Search for the cell housing the specified text and yield its (X, Y) center coordinate. 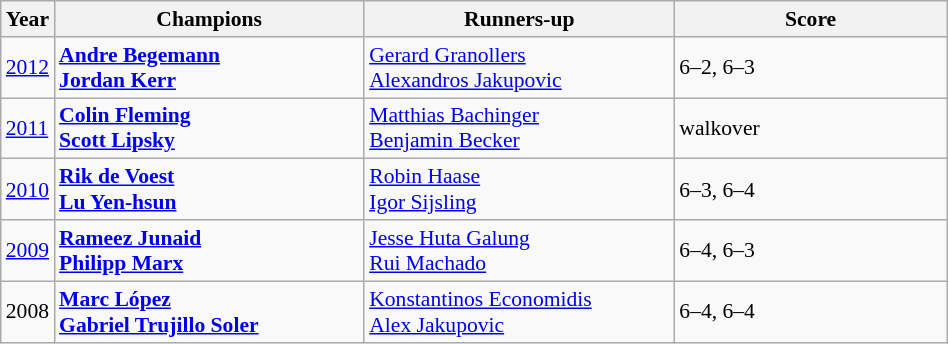
6–3, 6–4 (810, 190)
walkover (810, 128)
Runners-up (519, 19)
2012 (28, 68)
Rik de Voest Lu Yen-hsun (209, 190)
2011 (28, 128)
2008 (28, 312)
Konstantinos Economidis Alex Jakupovic (519, 312)
Robin Haase Igor Sijsling (519, 190)
Andre Begemann Jordan Kerr (209, 68)
6–4, 6–4 (810, 312)
2010 (28, 190)
6–4, 6–3 (810, 250)
Year (28, 19)
Colin Fleming Scott Lipsky (209, 128)
Matthias Bachinger Benjamin Becker (519, 128)
Marc López Gabriel Trujillo Soler (209, 312)
Jesse Huta Galung Rui Machado (519, 250)
6–2, 6–3 (810, 68)
Score (810, 19)
Rameez Junaid Philipp Marx (209, 250)
Gerard Granollers Alexandros Jakupovic (519, 68)
Champions (209, 19)
2009 (28, 250)
